From the cell containing the given text, extract its center point as [X, Y] coordinate. 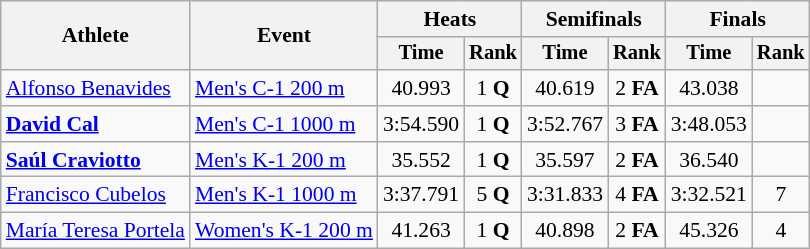
Semifinals [594, 19]
7 [781, 195]
Finals [738, 19]
3:32.521 [709, 195]
35.597 [565, 160]
3:52.767 [565, 124]
Women's K-1 200 m [284, 231]
3:37.791 [421, 195]
40.619 [565, 88]
María Teresa Portela [96, 231]
3:48.053 [709, 124]
40.898 [565, 231]
Men's C-1 200 m [284, 88]
3 FA [637, 124]
Men's C-1 1000 m [284, 124]
Alfonso Benavides [96, 88]
5 Q [493, 195]
3:31.833 [565, 195]
Saúl Craviotto [96, 160]
Men's K-1 1000 m [284, 195]
43.038 [709, 88]
Event [284, 36]
45.326 [709, 231]
3:54.590 [421, 124]
Heats [450, 19]
David Cal [96, 124]
4 FA [637, 195]
Men's K-1 200 m [284, 160]
36.540 [709, 160]
Athlete [96, 36]
35.552 [421, 160]
40.993 [421, 88]
41.263 [421, 231]
Francisco Cubelos [96, 195]
4 [781, 231]
